Find where the given text appears and provide that cell's center as [x, y] coordinate. 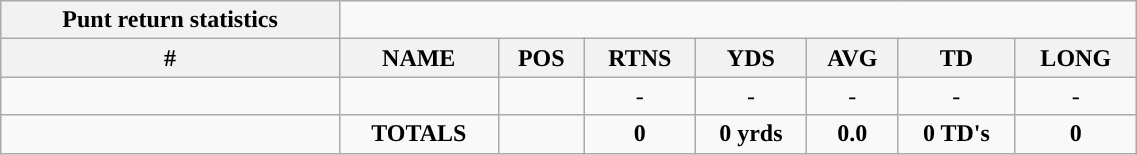
POS [541, 58]
TOTALS [418, 134]
TD [956, 58]
0 TD's [956, 134]
LONG [1076, 58]
0.0 [852, 134]
YDS [750, 58]
RTNS [640, 58]
NAME [418, 58]
# [170, 58]
Punt return statistics [170, 20]
AVG [852, 58]
0 yrds [750, 134]
